From the cell containing the given text, extract its center point as [X, Y] coordinate. 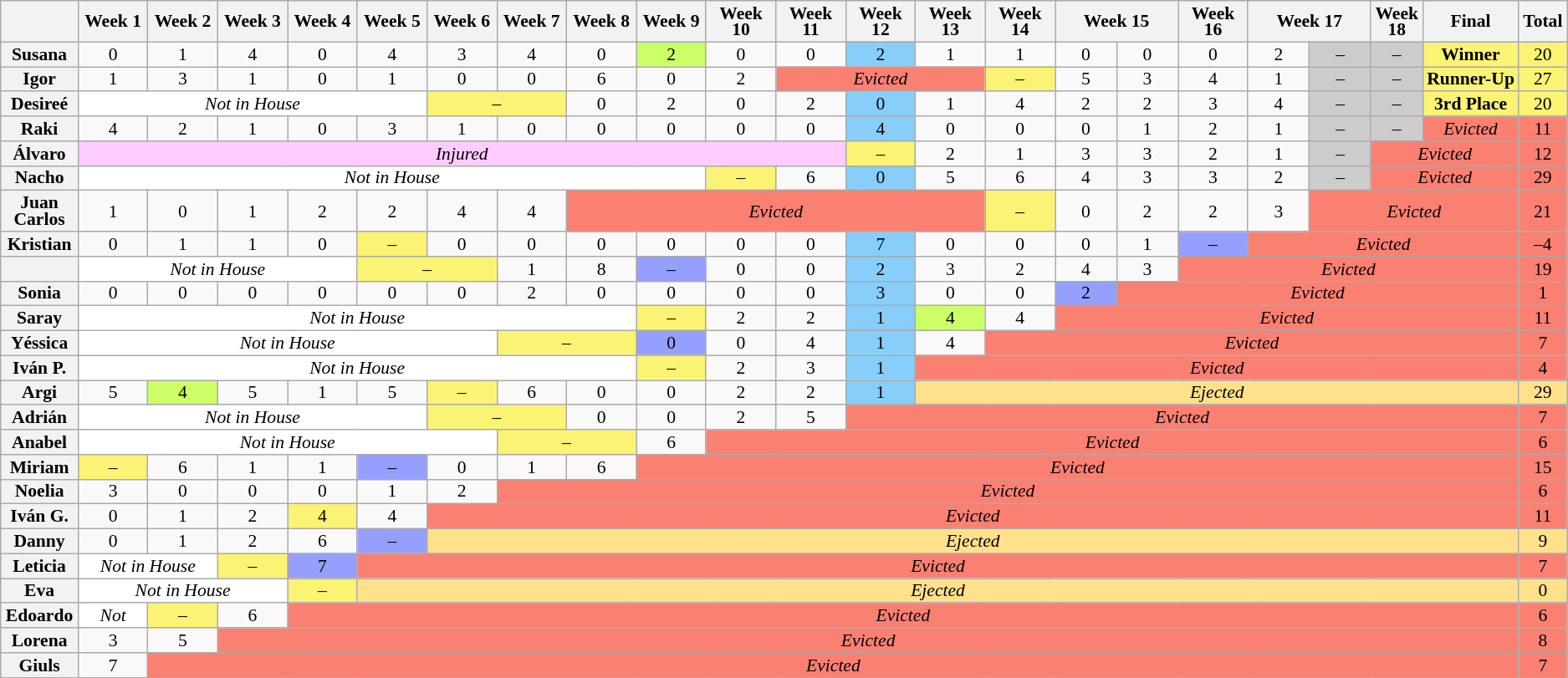
27 [1543, 79]
Week 8 [600, 22]
15 [1543, 467]
Week 16 [1213, 22]
Saray [40, 319]
Yéssica [40, 344]
3rd Place [1470, 105]
Week 12 [880, 22]
Adrián [40, 418]
Week 18 [1397, 22]
Edoardo [40, 616]
Week 6 [462, 22]
Susana [40, 54]
Week 14 [1020, 22]
Eva [40, 591]
Final [1470, 22]
Sonia [40, 293]
Lorena [40, 640]
Week 1 [112, 22]
Miriam [40, 467]
Not [112, 616]
Raki [40, 129]
Week 4 [323, 22]
Desireé [40, 105]
Week 5 [391, 22]
Iván P. [40, 368]
9 [1543, 542]
Kristian [40, 244]
Danny [40, 542]
Week 15 [1117, 22]
Week 9 [671, 22]
Week 7 [532, 22]
Runner-Up [1470, 79]
21 [1543, 211]
Winner [1470, 54]
Noelia [40, 492]
Nacho [40, 178]
Injured [462, 154]
Week 2 [182, 22]
–4 [1543, 244]
Giuls [40, 665]
Anabel [40, 442]
Álvaro [40, 154]
Igor [40, 79]
Week 10 [741, 22]
Week 13 [950, 22]
Juan Carlos [40, 211]
12 [1543, 154]
Leticia [40, 566]
Week 17 [1310, 22]
Total [1543, 22]
Week 11 [811, 22]
Argi [40, 393]
Iván G. [40, 517]
19 [1543, 269]
Week 3 [253, 22]
